For the text-containing cell, return its midpoint in [x, y] coordinate format. 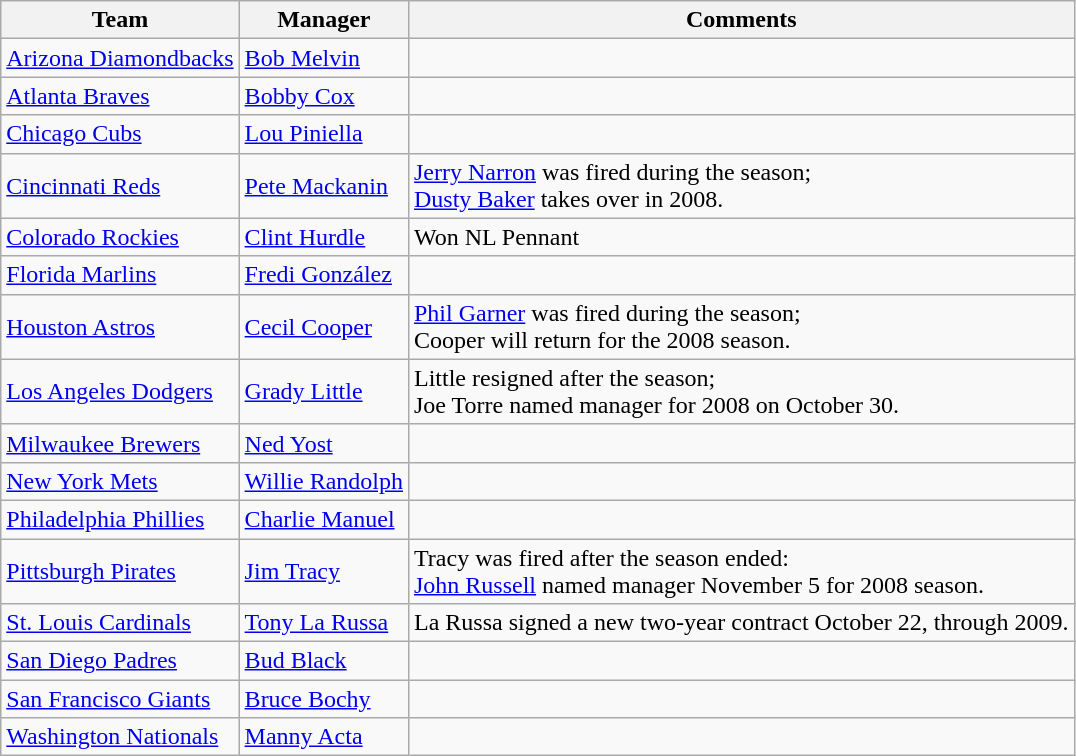
Clint Hurdle [324, 237]
St. Louis Cardinals [120, 623]
Los Angeles Dodgers [120, 392]
Charlie Manuel [324, 519]
Manager [324, 20]
Atlanta Braves [120, 96]
Houston Astros [120, 326]
Cincinnati Reds [120, 186]
Manny Acta [324, 737]
Little resigned after the season;Joe Torre named manager for 2008 on October 30. [741, 392]
Pittsburgh Pirates [120, 570]
Milwaukee Brewers [120, 443]
San Diego Padres [120, 661]
Colorado Rockies [120, 237]
Florida Marlins [120, 275]
Jim Tracy [324, 570]
La Russa signed a new two-year contract October 22, through 2009. [741, 623]
Won NL Pennant [741, 237]
Willie Randolph [324, 481]
Arizona Diamondbacks [120, 58]
Team [120, 20]
Bob Melvin [324, 58]
New York Mets [120, 481]
Tracy was fired after the season ended:John Russell named manager November 5 for 2008 season. [741, 570]
Washington Nationals [120, 737]
Grady Little [324, 392]
Bud Black [324, 661]
Phil Garner was fired during the season;Cooper will return for the 2008 season. [741, 326]
Fredi González [324, 275]
Pete Mackanin [324, 186]
Bobby Cox [324, 96]
Jerry Narron was fired during the season;Dusty Baker takes over in 2008. [741, 186]
Comments [741, 20]
Bruce Bochy [324, 699]
Tony La Russa [324, 623]
Cecil Cooper [324, 326]
Ned Yost [324, 443]
Chicago Cubs [120, 134]
San Francisco Giants [120, 699]
Lou Piniella [324, 134]
Philadelphia Phillies [120, 519]
